Scan for the cell matching the given text and deliver its (x, y) coordinate at center. 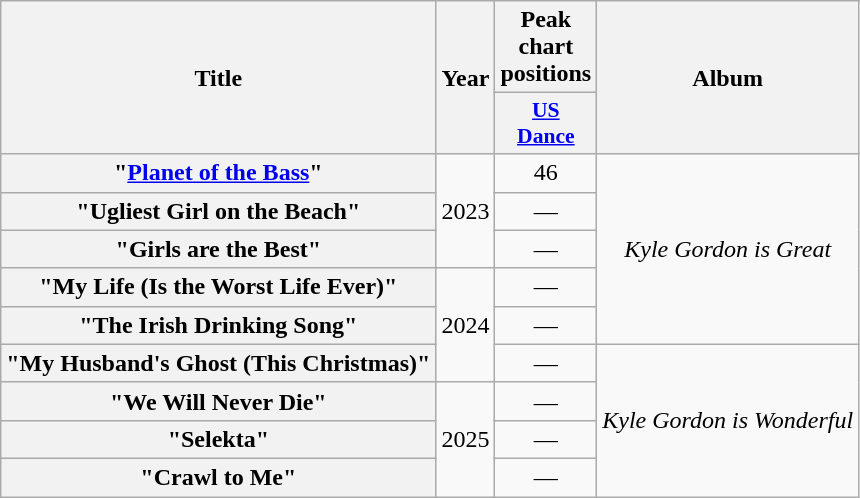
Kyle Gordon is Great (728, 249)
USDance (546, 124)
"Girls are the Best" (218, 249)
"We Will Never Die" (218, 401)
"Crawl to Me" (218, 477)
"My Husband's Ghost (This Christmas)" (218, 363)
2025 (466, 439)
"My Life (Is the Worst Life Ever)" (218, 287)
"Planet of the Bass" (218, 173)
Title (218, 78)
Kyle Gordon is Wonderful (728, 420)
"The Irish Drinking Song" (218, 325)
46 (546, 173)
Peak chart positions (546, 47)
2023 (466, 211)
Album (728, 78)
"Selekta" (218, 439)
Year (466, 78)
2024 (466, 325)
"Ugliest Girl on the Beach" (218, 211)
